Capture the cell that displays the provided text and extract its [X, Y] central coordinate. 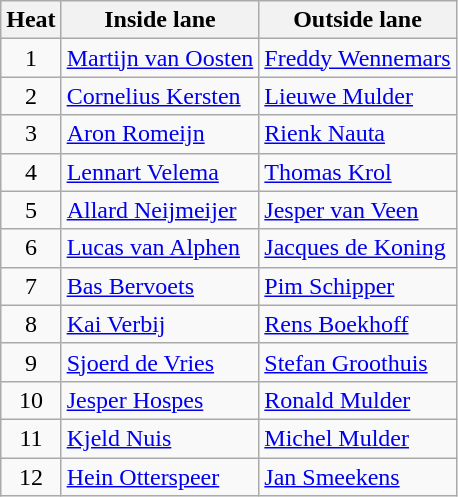
Jacques de Koning [358, 248]
2 [31, 96]
Lieuwe Mulder [358, 96]
Hein Otterspeer [160, 477]
Freddy Wennemars [358, 58]
Stefan Groothuis [358, 362]
Sjoerd de Vries [160, 362]
10 [31, 400]
12 [31, 477]
3 [31, 134]
Kjeld Nuis [160, 438]
Aron Romeijn [160, 134]
4 [31, 172]
Kai Verbij [160, 324]
Thomas Krol [358, 172]
Cornelius Kersten [160, 96]
Allard Neijmeijer [160, 210]
Jesper Hospes [160, 400]
Heat [31, 20]
Lennart Velema [160, 172]
Jesper van Veen [358, 210]
8 [31, 324]
Lucas van Alphen [160, 248]
6 [31, 248]
11 [31, 438]
Rienk Nauta [358, 134]
1 [31, 58]
Martijn van Oosten [160, 58]
Bas Bervoets [160, 286]
Michel Mulder [358, 438]
Rens Boekhoff [358, 324]
5 [31, 210]
9 [31, 362]
Outside lane [358, 20]
Inside lane [160, 20]
Jan Smeekens [358, 477]
7 [31, 286]
Ronald Mulder [358, 400]
Pim Schipper [358, 286]
